From the cell containing the given text, extract its center point as [x, y] coordinate. 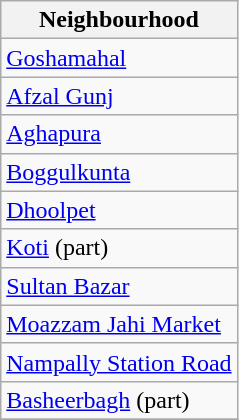
Neighbourhood [119, 20]
Dhoolpet [119, 210]
Goshamahal [119, 58]
Aghapura [119, 134]
Koti (part) [119, 248]
Sultan Bazar [119, 286]
Afzal Gunj [119, 96]
Boggulkunta [119, 172]
Basheerbagh (part) [119, 400]
Moazzam Jahi Market [119, 324]
Nampally Station Road [119, 362]
